Return [x, y] of the center of cell containing provided text 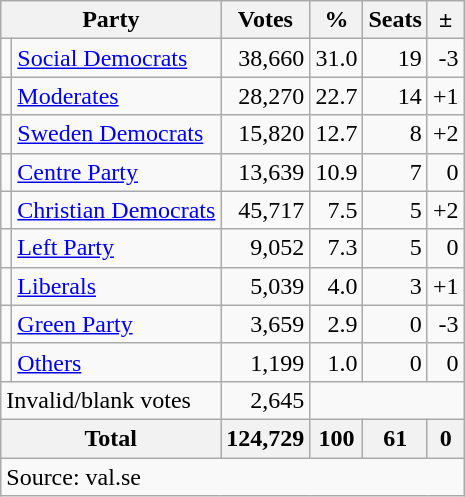
± [446, 20]
12.7 [336, 134]
Party [111, 20]
31.0 [336, 58]
Invalid/blank votes [111, 400]
7.5 [336, 210]
45,717 [266, 210]
1,199 [266, 362]
Total [111, 438]
5,039 [266, 286]
7.3 [336, 248]
38,660 [266, 58]
Votes [266, 20]
3,659 [266, 324]
8 [395, 134]
10.9 [336, 172]
2,645 [266, 400]
% [336, 20]
Left Party [116, 248]
2.9 [336, 324]
Moderates [116, 96]
Christian Democrats [116, 210]
15,820 [266, 134]
19 [395, 58]
4.0 [336, 286]
Others [116, 362]
22.7 [336, 96]
Centre Party [116, 172]
Green Party [116, 324]
13,639 [266, 172]
Seats [395, 20]
7 [395, 172]
Social Democrats [116, 58]
9,052 [266, 248]
28,270 [266, 96]
Liberals [116, 286]
Sweden Democrats [116, 134]
61 [395, 438]
Source: val.se [232, 477]
1.0 [336, 362]
14 [395, 96]
124,729 [266, 438]
3 [395, 286]
100 [336, 438]
